Find where the given text appears and provide that cell's center as (x, y) coordinate. 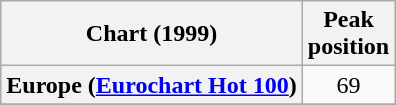
69 (348, 85)
Europe (Eurochart Hot 100) (152, 85)
Chart (1999) (152, 34)
Peakposition (348, 34)
